Locate the cell with the specified text and output its (X, Y) center coordinate. 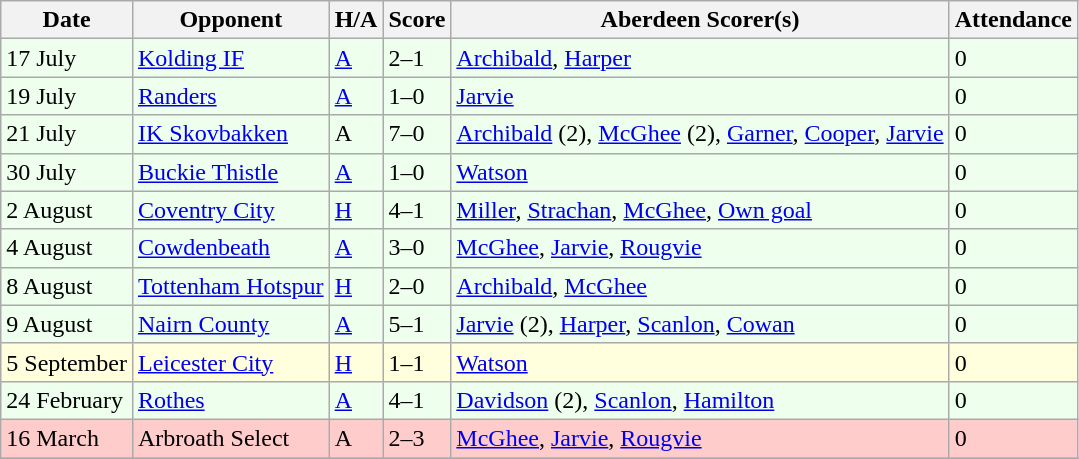
1–1 (417, 362)
8 August (67, 286)
Randers (230, 96)
5–1 (417, 324)
Leicester City (230, 362)
Miller, Strachan, McGhee, Own goal (700, 210)
Tottenham Hotspur (230, 286)
Archibald, McGhee (700, 286)
Cowdenbeath (230, 248)
Archibald, Harper (700, 58)
3–0 (417, 248)
Jarvie (2), Harper, Scanlon, Cowan (700, 324)
9 August (67, 324)
Buckie Thistle (230, 172)
21 July (67, 134)
2–0 (417, 286)
Attendance (1013, 20)
2–1 (417, 58)
IK Skovbakken (230, 134)
H/A (356, 20)
2 August (67, 210)
Opponent (230, 20)
Coventry City (230, 210)
30 July (67, 172)
16 March (67, 438)
Nairn County (230, 324)
Kolding IF (230, 58)
Score (417, 20)
5 September (67, 362)
2–3 (417, 438)
Jarvie (700, 96)
Arbroath Select (230, 438)
Date (67, 20)
17 July (67, 58)
Rothes (230, 400)
19 July (67, 96)
Archibald (2), McGhee (2), Garner, Cooper, Jarvie (700, 134)
7–0 (417, 134)
24 February (67, 400)
Aberdeen Scorer(s) (700, 20)
4 August (67, 248)
Davidson (2), Scanlon, Hamilton (700, 400)
